From the cell containing the given text, extract its center point as (X, Y) coordinate. 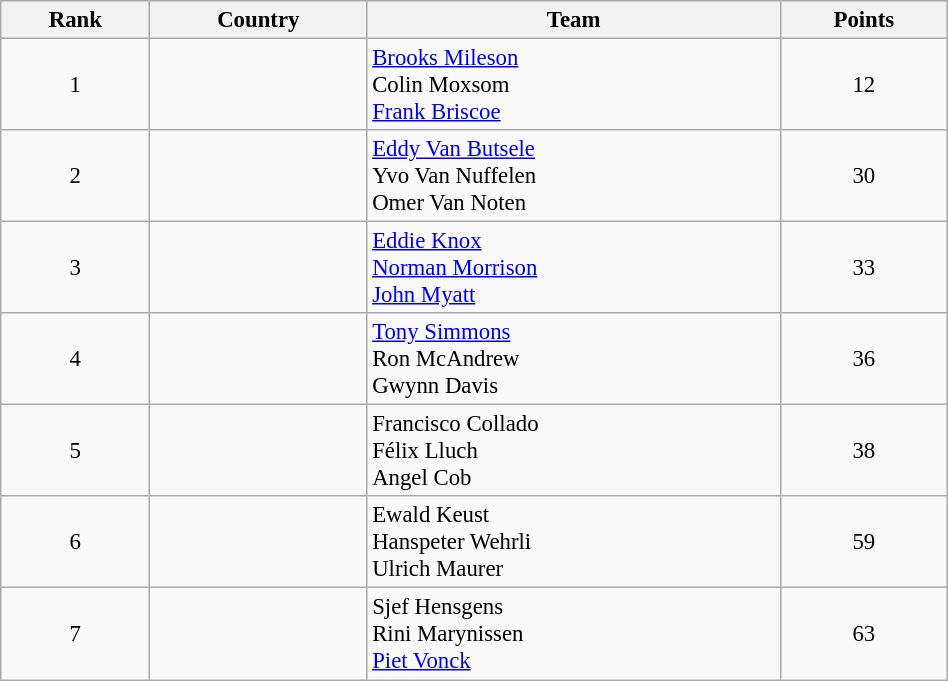
5 (76, 451)
59 (864, 542)
4 (76, 359)
30 (864, 176)
Brooks MilesonColin MoxsomFrank Briscoe (574, 85)
Team (574, 20)
Sjef HensgensRini MarynissenPiet Vonck (574, 634)
2 (76, 176)
63 (864, 634)
3 (76, 268)
Points (864, 20)
Rank (76, 20)
1 (76, 85)
7 (76, 634)
36 (864, 359)
12 (864, 85)
33 (864, 268)
Francisco ColladoFélix LluchAngel Cob (574, 451)
Eddy Van ButseleYvo Van NuffelenOmer Van Noten (574, 176)
Ewald KeustHanspeter WehrliUlrich Maurer (574, 542)
6 (76, 542)
38 (864, 451)
Eddie KnoxNorman MorrisonJohn Myatt (574, 268)
Tony SimmonsRon McAndrewGwynn Davis (574, 359)
Country (258, 20)
